Search for the cell housing the specified text and yield its [x, y] center coordinate. 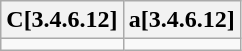
a[3.4.6.12] [182, 20]
C[3.4.6.12] [62, 20]
